Search for the cell housing the specified text and yield its (x, y) center coordinate. 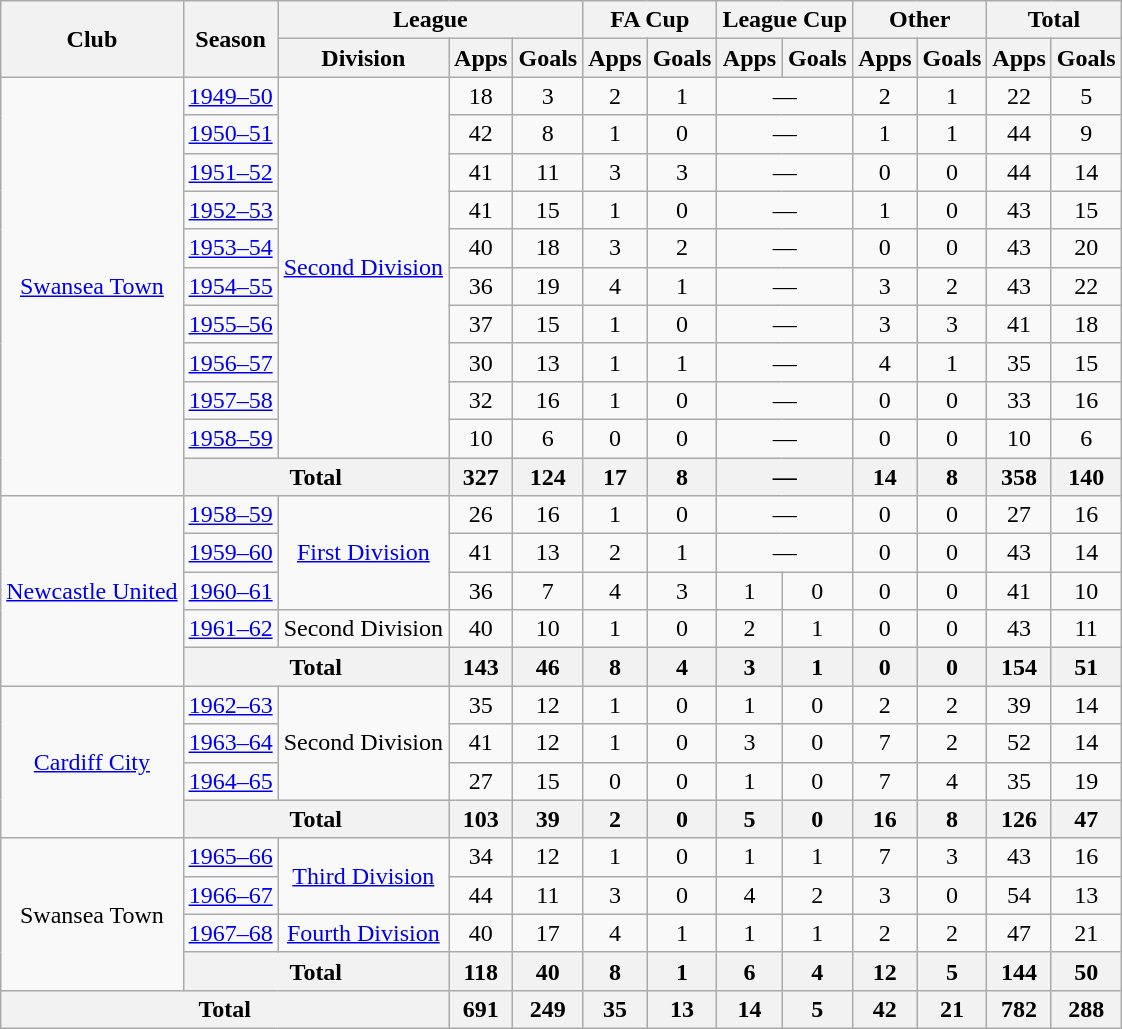
118 (481, 971)
League (430, 20)
1949–50 (230, 96)
140 (1086, 477)
32 (481, 400)
1960–61 (230, 591)
288 (1086, 1009)
1956–57 (230, 362)
1950–51 (230, 134)
1964–65 (230, 781)
124 (548, 477)
249 (548, 1009)
9 (1086, 134)
1965–66 (230, 857)
Season (230, 39)
126 (1019, 819)
1951–52 (230, 172)
Club (92, 39)
691 (481, 1009)
Third Division (363, 876)
37 (481, 324)
1962–63 (230, 705)
1957–58 (230, 400)
Other (920, 20)
1963–64 (230, 743)
144 (1019, 971)
51 (1086, 667)
FA Cup (650, 20)
143 (481, 667)
20 (1086, 248)
Fourth Division (363, 933)
1961–62 (230, 629)
26 (481, 515)
Newcastle United (92, 591)
46 (548, 667)
34 (481, 857)
50 (1086, 971)
Cardiff City (92, 762)
1967–68 (230, 933)
1953–54 (230, 248)
Division (363, 58)
103 (481, 819)
1959–60 (230, 553)
33 (1019, 400)
154 (1019, 667)
54 (1019, 895)
30 (481, 362)
1952–53 (230, 210)
1954–55 (230, 286)
League Cup (785, 20)
358 (1019, 477)
1955–56 (230, 324)
782 (1019, 1009)
1966–67 (230, 895)
52 (1019, 743)
First Division (363, 553)
327 (481, 477)
